Extract the (x, y) coordinate from the center of the cell holding the provided text.  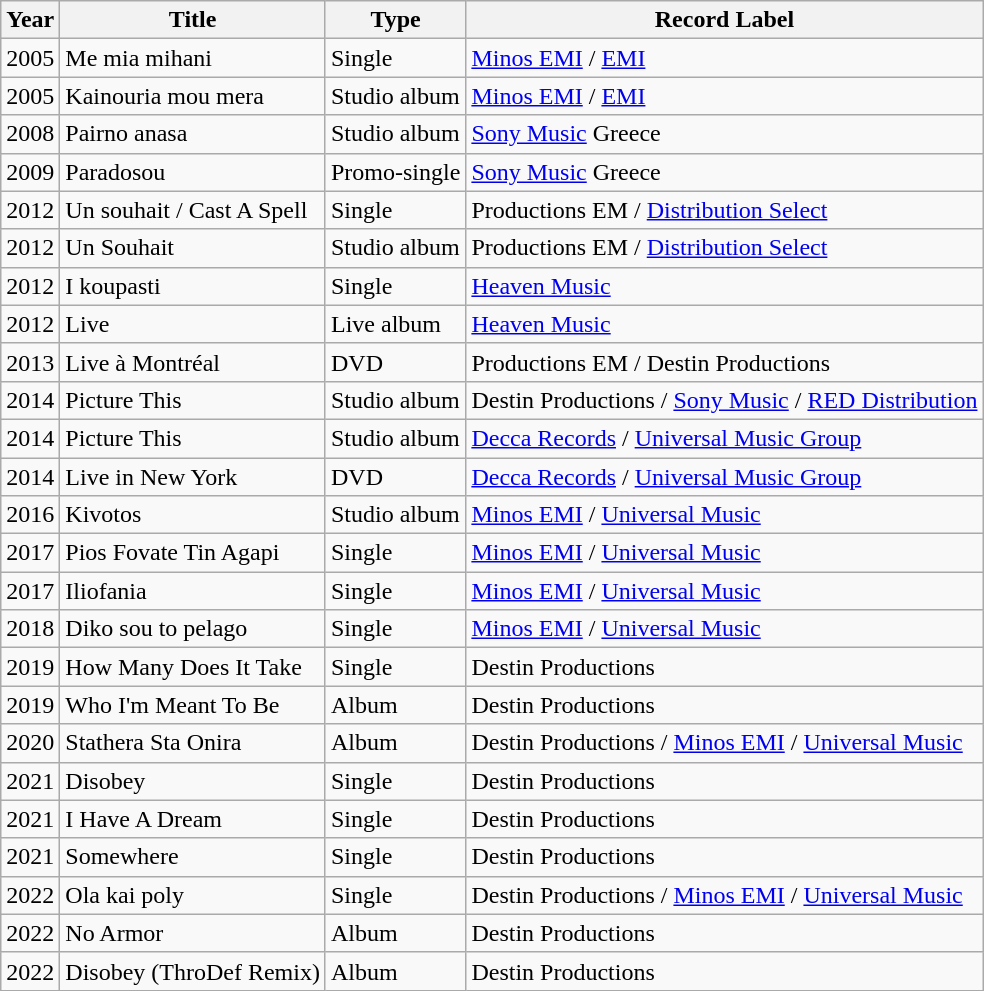
2013 (30, 362)
Kivotos (193, 515)
Iliofania (193, 591)
Live à Montréal (193, 362)
Disobey (ThroDef Remix) (193, 971)
Destin Productions / Sony Music / RED Distribution (724, 400)
Un Souhait (193, 248)
Kainouria mou mera (193, 96)
Promo-single (395, 172)
No Armor (193, 933)
Ola kai poly (193, 895)
Diko sou to pelago (193, 629)
Disobey (193, 781)
Live album (395, 324)
2016 (30, 515)
Who I'm Meant To Be (193, 705)
2008 (30, 134)
Paradosou (193, 172)
I Have A Dream (193, 819)
Live in New York (193, 477)
Year (30, 20)
2018 (30, 629)
Somewhere (193, 857)
I koupasti (193, 286)
Pairno anasa (193, 134)
2020 (30, 743)
Live (193, 324)
Me mia mihani (193, 58)
Un souhait / Cast A Spell (193, 210)
Stathera Sta Onira (193, 743)
Type (395, 20)
Productions EM / Destin Productions (724, 362)
2009 (30, 172)
Title (193, 20)
Record Label (724, 20)
How Many Does It Take (193, 667)
Pios Fovate Tin Agapi (193, 553)
